Find where the given text appears and provide that cell's center as [x, y] coordinate. 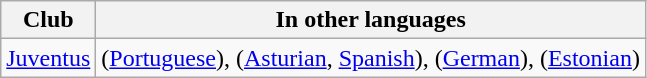
(Portuguese), (Asturian, Spanish), (German), (Estonian) [371, 58]
In other languages [371, 20]
Juventus [48, 58]
Club [48, 20]
